Identify which cell holds the provided text, then report its [x, y] central coordinate. 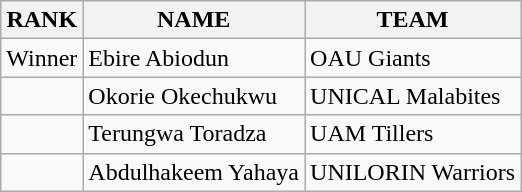
Terungwa Toradza [194, 134]
UNILORIN Warriors [413, 172]
UAM Tillers [413, 134]
Ebire Abiodun [194, 58]
NAME [194, 20]
Winner [42, 58]
RANK [42, 20]
Abdulhakeem Yahaya [194, 172]
TEAM [413, 20]
UNICAL Malabites [413, 96]
Okorie Okechukwu [194, 96]
OAU Giants [413, 58]
